Search for the cell housing the specified text and yield its [X, Y] center coordinate. 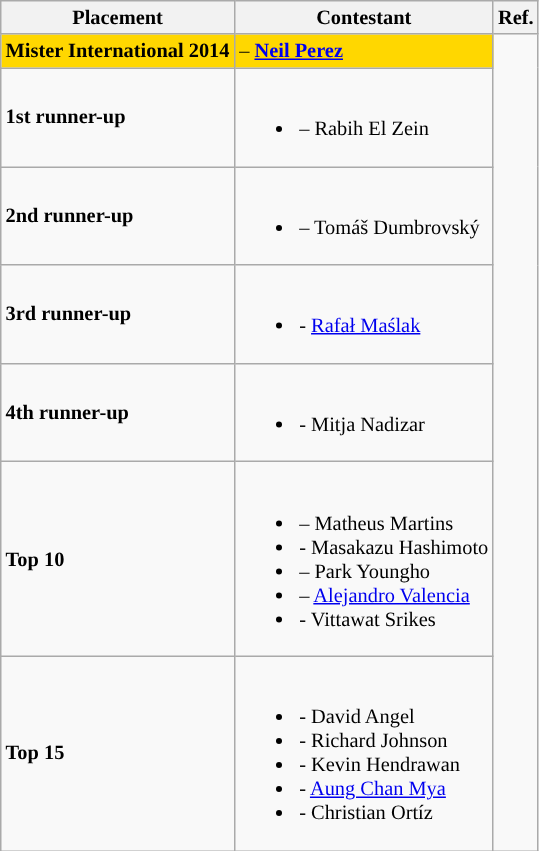
Contestant [364, 17]
Placement [118, 17]
Mister International 2014 [118, 51]
– Neil Perez [364, 51]
2nd runner-up [118, 215]
- Rafał Maślak [364, 314]
– Matheus Martins - Masakazu Hashimoto – Park Youngho – Alejandro Valencia- Vittawat Srikes [364, 558]
4th runner-up [118, 412]
– Rabih El Zein [364, 117]
- Mitja Nadizar [364, 412]
Ref. [516, 17]
Top 15 [118, 753]
3rd runner-up [118, 314]
1st runner-up [118, 117]
- David Angel - Richard Johnson - Kevin Hendrawan - Aung Chan Mya - Christian Ortíz [364, 753]
Top 10 [118, 558]
– Tomáš Dumbrovský [364, 215]
